Capture the cell that displays the provided text and extract its [x, y] central coordinate. 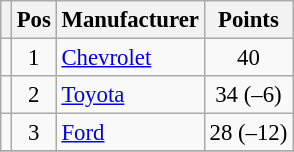
Toyota [130, 95]
1 [34, 58]
Ford [130, 133]
Manufacturer [130, 20]
28 (–12) [248, 133]
Pos [34, 20]
34 (–6) [248, 95]
3 [34, 133]
40 [248, 58]
2 [34, 95]
Chevrolet [130, 58]
Points [248, 20]
